Output the [X, Y] coordinate of the center of the cell containing the given text.  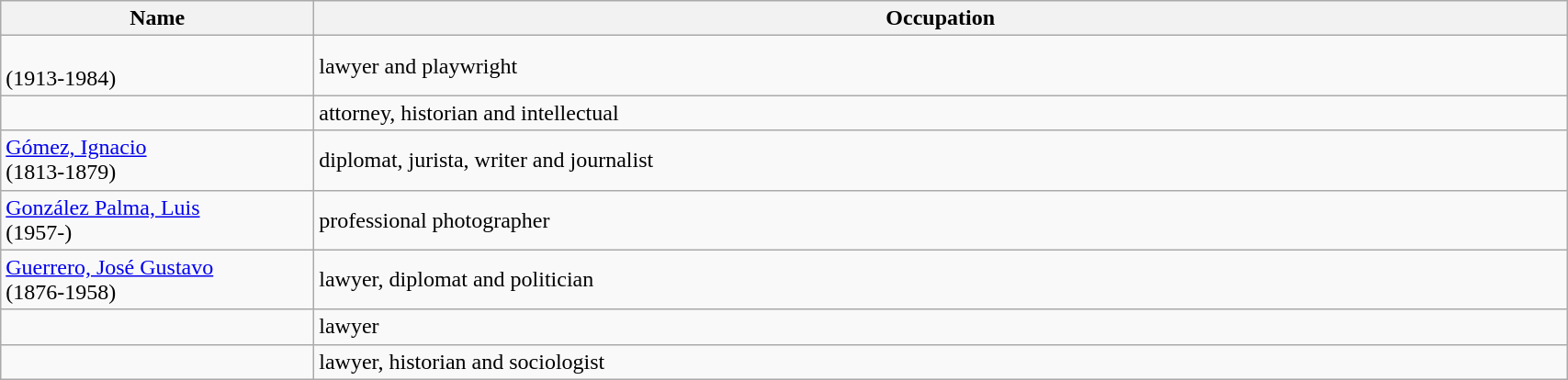
attorney, historian and intellectual [941, 113]
Name [158, 18]
diplomat, jurista, writer and journalist [941, 160]
professional photographer [941, 220]
lawyer [941, 327]
lawyer, diplomat and politician [941, 279]
lawyer, historian and sociologist [941, 362]
González Palma, Luis(1957-) [158, 220]
Gómez, Ignacio(1813-1879) [158, 160]
(1913-1984) [158, 66]
Occupation [941, 18]
Guerrero, José Gustavo(1876-1958) [158, 279]
lawyer and playwright [941, 66]
